Capture the cell that displays the provided text and extract its [x, y] central coordinate. 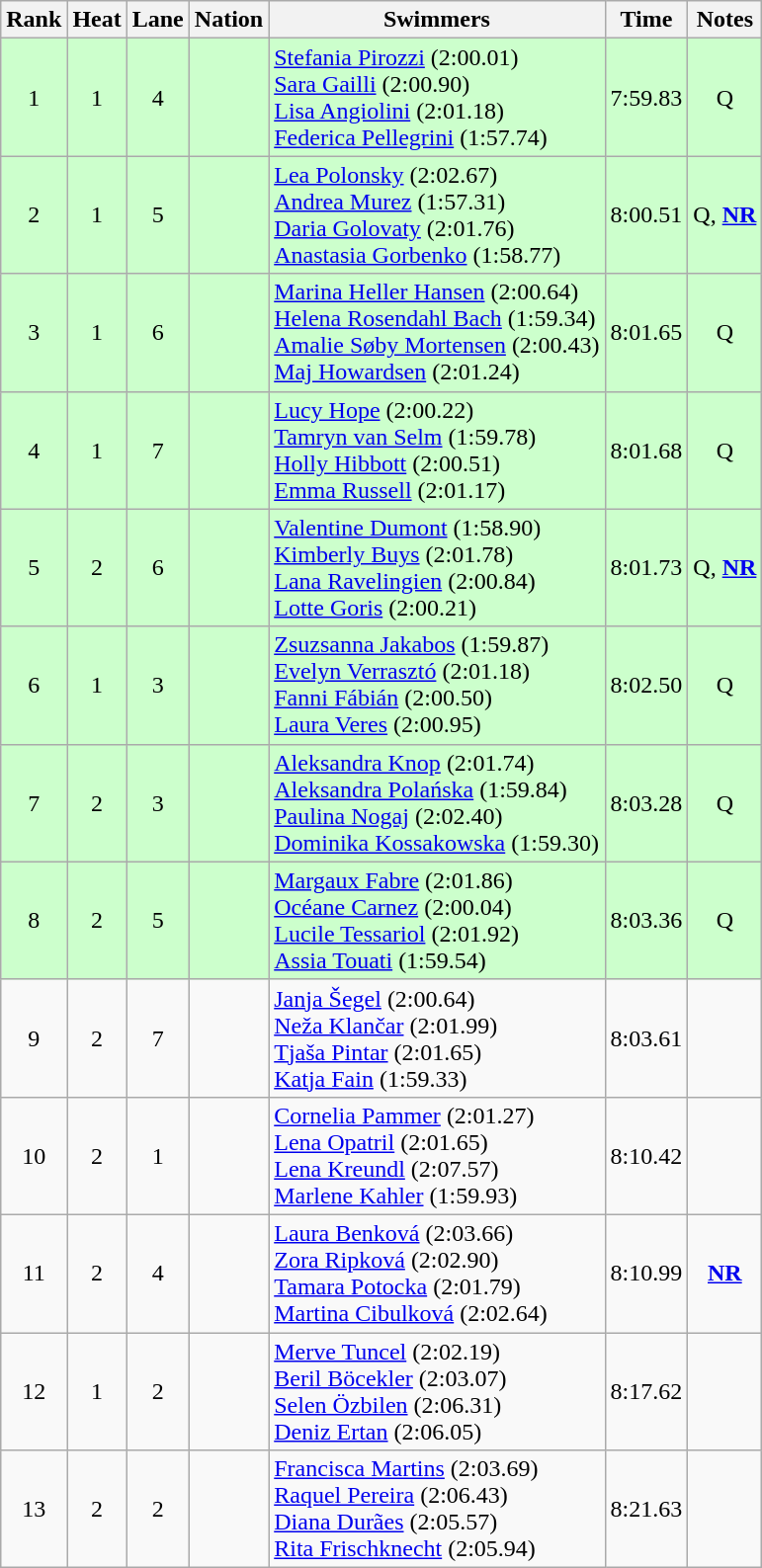
8:21.63 [646, 1510]
13 [34, 1510]
8:03.61 [646, 1037]
8:10.99 [646, 1273]
8:01.73 [646, 567]
Time [646, 20]
8:01.68 [646, 451]
Marina Heller Hansen (2:00.64)Helena Rosendahl Bach (1:59.34)Amalie Søby Mortensen (2:00.43)Maj Howardsen (2:01.24) [437, 332]
Margaux Fabre (2:01.86)Océane Carnez (2:00.04)Lucile Tessariol (2:01.92)Assia Touati (1:59.54) [437, 921]
8:03.28 [646, 802]
10 [34, 1156]
Janja Šegel (2:00.64)Neža Klančar (2:01.99)Tjaša Pintar (2:01.65)Katja Fain (1:59.33) [437, 1037]
Nation [228, 20]
7:59.83 [646, 97]
8:10.42 [646, 1156]
Notes [725, 20]
8:02.50 [646, 686]
8:01.65 [646, 332]
Lane [158, 20]
Zsuzsanna Jakabos (1:59.87)Evelyn Verrasztó (2:01.18)Fanni Fábián (2:00.50)Laura Veres (2:00.95) [437, 686]
8:00.51 [646, 215]
8 [34, 921]
Laura Benková (2:03.66)Zora Ripková (2:02.90)Tamara Potocka (2:01.79)Martina Cibulková (2:02.64) [437, 1273]
Merve Tuncel (2:02.19)Beril Böcekler (2:03.07)Selen Özbilen (2:06.31)Deniz Ertan (2:06.05) [437, 1391]
Rank [34, 20]
8:17.62 [646, 1391]
Cornelia Pammer (2:01.27)Lena Opatril (2:01.65)Lena Kreundl (2:07.57)Marlene Kahler (1:59.93) [437, 1156]
Stefania Pirozzi (2:00.01)Sara Gailli (2:00.90)Lisa Angiolini (2:01.18)Federica Pellegrini (1:57.74) [437, 97]
Lucy Hope (2:00.22)Tamryn van Selm (1:59.78)Holly Hibbott (2:00.51)Emma Russell (2:01.17) [437, 451]
Lea Polonsky (2:02.67)Andrea Murez (1:57.31)Daria Golovaty (2:01.76)Anastasia Gorbenko (1:58.77) [437, 215]
Francisca Martins (2:03.69)Raquel Pereira (2:06.43)Diana Durães (2:05.57)Rita Frischknecht (2:05.94) [437, 1510]
9 [34, 1037]
Heat [97, 20]
11 [34, 1273]
Swimmers [437, 20]
NR [725, 1273]
Valentine Dumont (1:58.90)Kimberly Buys (2:01.78)Lana Ravelingien (2:00.84)Lotte Goris (2:00.21) [437, 567]
Aleksandra Knop (2:01.74)Aleksandra Polańska (1:59.84)Paulina Nogaj (2:02.40)Dominika Kossakowska (1:59.30) [437, 802]
12 [34, 1391]
8:03.36 [646, 921]
